Return [X, Y] of the center of cell containing provided text 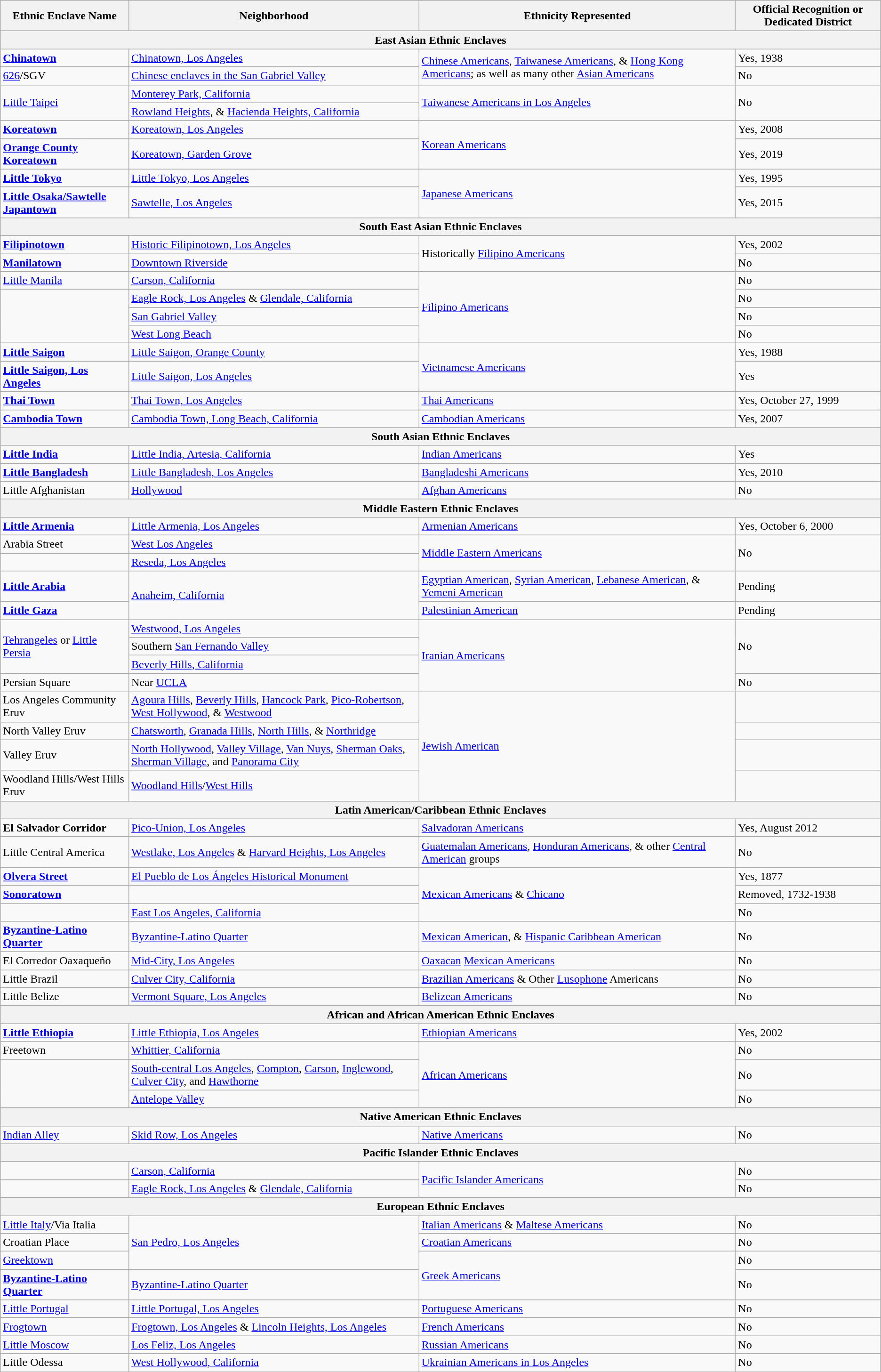
Whittier, California [274, 1050]
Cambodia Town [65, 419]
Little India, Artesia, California [274, 454]
Yes, 2019 [808, 153]
Little Brazil [65, 979]
626/SGV [65, 76]
Little Moscow [65, 1345]
Official Recognition or Dedicated District [808, 16]
West Hollywood, California [274, 1363]
Removed, 1732-1938 [808, 894]
Southern San Fernando Valley [274, 646]
Olvera Street [65, 876]
Belizean Americans [577, 997]
Middle Eastern Americans [577, 553]
Skid Row, Los Angeles [274, 1135]
Manilatown [65, 262]
Little Ethiopia, Los Angeles [274, 1033]
Koreatown, Garden Grove [274, 153]
Historic Filipinotown, Los Angeles [274, 244]
Salvadoran Americans [577, 828]
Palestinian American [577, 611]
Little Portugal [65, 1309]
West Long Beach [274, 334]
Little Manila [65, 281]
Guatemalan Americans, Honduran Americans, & other Central American groups [577, 852]
European Ethnic Enclaves [440, 1206]
Westlake, Los Angeles & Harvard Heights, Los Angeles [274, 852]
Thai Americans [577, 401]
Little Gaza [65, 611]
Monterey Park, California [274, 94]
Chinatown [65, 58]
Antelope Valley [274, 1099]
Little Tokyo [65, 178]
Pacific Islander Americans [577, 1179]
Pico-Union, Los Angeles [274, 828]
Vietnamese Americans [577, 367]
Mexican American, & Hispanic Caribbean American [577, 937]
Sawtelle, Los Angeles [274, 202]
Yes, 1995 [808, 178]
Vermont Square, Los Angeles [274, 997]
Los Angeles Community Eruv [65, 706]
Koreatown, Los Angeles [274, 129]
Chinese Americans, Taiwanese Americans, & Hong Kong Americans; as well as many other Asian Americans [577, 67]
El Corredor Oaxaqueño [65, 961]
Little Belize [65, 997]
African and African American Ethnic Enclaves [440, 1015]
East Los Angeles, California [274, 912]
Portuguese Americans [577, 1309]
Bangladeshi Americans [577, 472]
East Asian Ethnic Enclaves [440, 40]
Ukrainian Americans in Los Angeles [577, 1363]
Greektown [65, 1260]
Indian Alley [65, 1135]
Chatsworth, Granada Hills, North Hills, & Northridge [274, 731]
Koreatown [65, 129]
Egyptian American, Syrian American, Lebanese American, & Yemeni American [577, 587]
Little Osaka/Sawtelle Japantown [65, 202]
Yes, August 2012 [808, 828]
Chinatown, Los Angeles [274, 58]
Arabia Street [65, 544]
Russian Americans [577, 1345]
Ethnicity Represented [577, 16]
Historically Filipino Americans [577, 253]
Yes, 1938 [808, 58]
Japanese Americans [577, 193]
Beverly Hills, California [274, 664]
African Americans [577, 1074]
Cambodian Americans [577, 419]
Little Bangladesh, Los Angeles [274, 472]
Native American Ethnic Enclaves [440, 1117]
Ethiopian Americans [577, 1033]
Yes, 2010 [808, 472]
Mexican Americans & Chicano [577, 894]
Filipinotown [65, 244]
Woodland Hills/West Hills [274, 785]
South-central Los Angeles, Compton, Carson, Inglewood, Culver City, and Hawthorne [274, 1074]
Little Portugal, Los Angeles [274, 1309]
Los Feliz, Los Angeles [274, 1345]
Thai Town [65, 401]
Yes, 2008 [808, 129]
Freetown [65, 1050]
Native Americans [577, 1135]
Frogtown, Los Angeles & Lincoln Heights, Los Angeles [274, 1327]
San Gabriel Valley [274, 316]
Oaxacan Mexican Americans [577, 961]
North Hollywood, Valley Village, Van Nuys, Sherman Oaks, Sherman Village, and Panorama City [274, 755]
Little Saigon [65, 352]
Indian Americans [577, 454]
Taiwanese Americans in Los Angeles [577, 103]
Mid-City, Los Angeles [274, 961]
Croatian Place [65, 1243]
Rowland Heights, & Hacienda Heights, California [274, 112]
Little Afghanistan [65, 490]
Little Odessa [65, 1363]
Anaheim, California [274, 595]
Yes, October 6, 2000 [808, 526]
Little Central America [65, 852]
Croatian Americans [577, 1243]
El Pueblo de Los Ángeles Historical Monument [274, 876]
South Asian Ethnic Enclaves [440, 436]
Italian Americans & Maltese Americans [577, 1225]
Pacific Islander Ethnic Enclaves [440, 1153]
Yes, October 27, 1999 [808, 401]
Brazilian Americans & Other Lusophone Americans [577, 979]
Yes, 2015 [808, 202]
Armenian Americans [577, 526]
Greek Americans [577, 1276]
Ethnic Enclave Name [65, 16]
Little Armenia, Los Angeles [274, 526]
Latin American/Caribbean Ethnic Enclaves [440, 810]
Culver City, California [274, 979]
Westwood, Los Angeles [274, 629]
Near UCLA [274, 682]
Valley Eruv [65, 755]
Yes, 2007 [808, 419]
West Los Angeles [274, 544]
El Salvador Corridor [65, 828]
Afghan Americans [577, 490]
Jewish American [577, 746]
Agoura Hills, Beverly Hills, Hancock Park, Pico-Robertson, West Hollywood, & Westwood [274, 706]
Sonoratown [65, 894]
Woodland Hills/West Hills Eruv [65, 785]
Yes, 1988 [808, 352]
Hollywood [274, 490]
French Americans [577, 1327]
Little India [65, 454]
Frogtown [65, 1327]
Little Tokyo, Los Angeles [274, 178]
Orange County Koreatown [65, 153]
Korean Americans [577, 145]
Little Taipei [65, 103]
Persian Square [65, 682]
North Valley Eruv [65, 731]
Little Bangladesh [65, 472]
Filipino Americans [577, 307]
Middle Eastern Ethnic Enclaves [440, 508]
Chinese enclaves in the San Gabriel Valley [274, 76]
Little Armenia [65, 526]
Little Italy/Via Italia [65, 1225]
San Pedro, Los Angeles [274, 1243]
Little Ethiopia [65, 1033]
South East Asian Ethnic Enclaves [440, 226]
Neighborhood [274, 16]
Iranian Americans [577, 655]
Cambodia Town, Long Beach, California [274, 419]
Thai Town, Los Angeles [274, 401]
Little Arabia [65, 587]
Reseda, Los Angeles [274, 562]
Tehrangeles or Little Persia [65, 646]
Little Saigon, Orange County [274, 352]
Yes, 1877 [808, 876]
Downtown Riverside [274, 262]
